Capture the cell that displays the provided text and extract its (x, y) central coordinate. 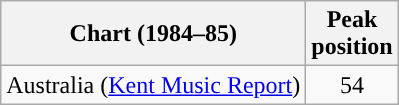
54 (352, 85)
Australia (Kent Music Report) (154, 85)
Chart (1984–85) (154, 34)
Peakposition (352, 34)
